Pinpoint the cell where the given text exists, returning its (X, Y) midpoint coordinate. 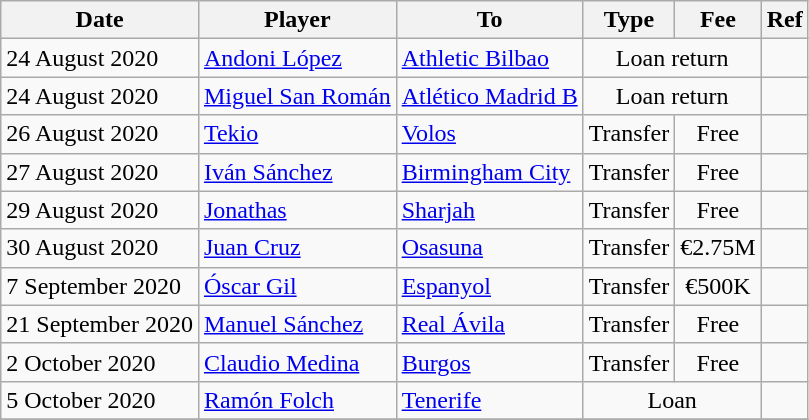
Ref (784, 20)
Player (297, 20)
Osasuna (490, 248)
Real Ávila (490, 324)
Sharjah (490, 210)
30 August 2020 (100, 248)
Athletic Bilbao (490, 58)
Claudio Medina (297, 362)
26 August 2020 (100, 134)
Date (100, 20)
Tekio (297, 134)
To (490, 20)
2 October 2020 (100, 362)
Óscar Gil (297, 286)
Andoni López (297, 58)
Tenerife (490, 400)
Burgos (490, 362)
Atlético Madrid B (490, 96)
Miguel San Román (297, 96)
Jonathas (297, 210)
€500K (718, 286)
€2.75M (718, 248)
Juan Cruz (297, 248)
21 September 2020 (100, 324)
Volos (490, 134)
Fee (718, 20)
27 August 2020 (100, 172)
Espanyol (490, 286)
Iván Sánchez (297, 172)
7 September 2020 (100, 286)
Type (629, 20)
Manuel Sánchez (297, 324)
5 October 2020 (100, 400)
Birmingham City (490, 172)
29 August 2020 (100, 210)
Loan (672, 400)
Ramón Folch (297, 400)
